Extract the [x, y] coordinate from the center of the cell holding the provided text.  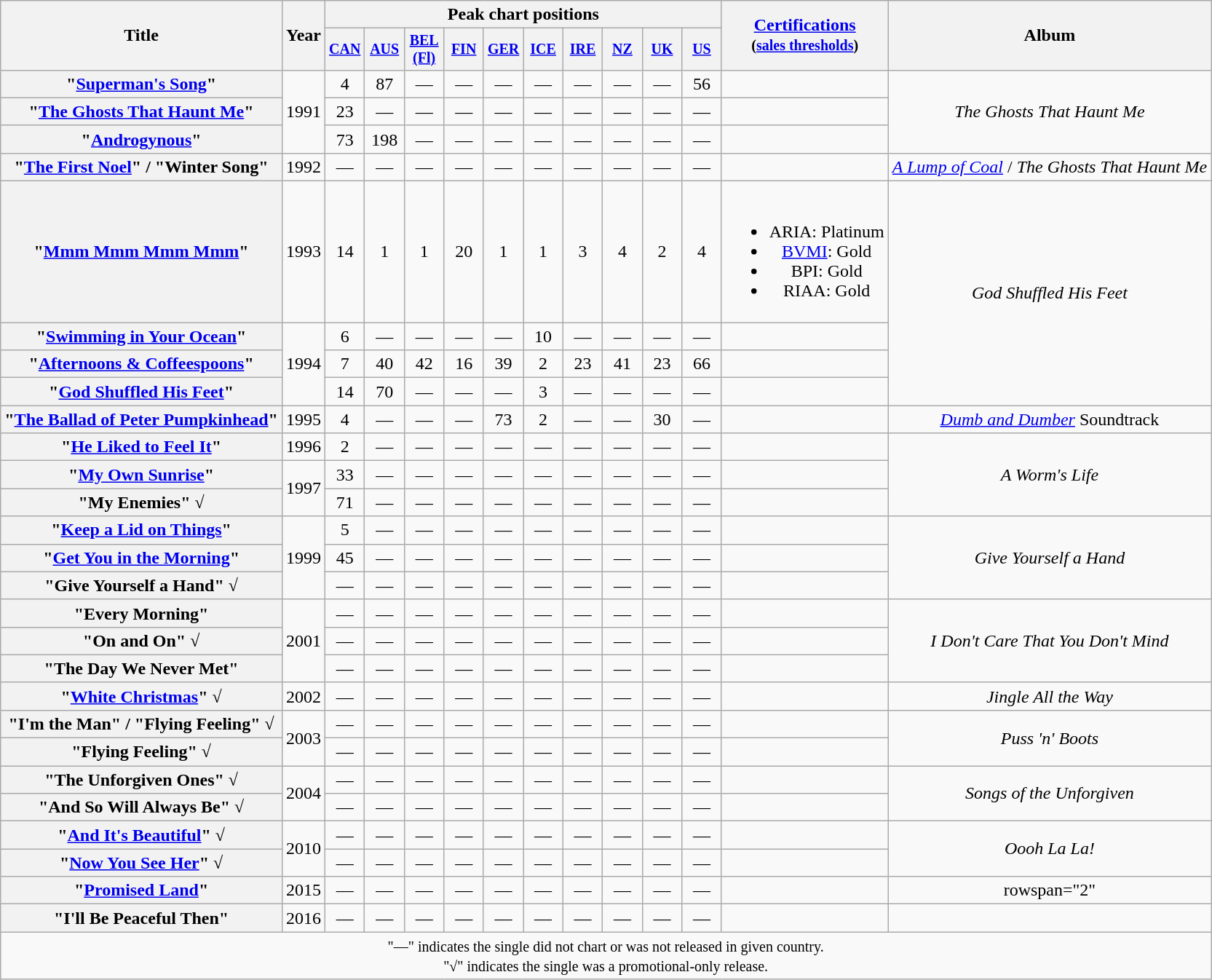
1996 [303, 447]
GER [503, 50]
"And It's Beautiful" √ [141, 835]
rowspan="2" [1050, 890]
7 [344, 364]
"The Day We Never Met" [141, 668]
1999 [303, 558]
A Lump of Coal / The Ghosts That Haunt Me [1050, 167]
40 [384, 364]
CAN [344, 50]
1995 [303, 419]
ICE [543, 50]
Album [1050, 36]
198 [384, 139]
87 [384, 84]
2004 [303, 794]
1992 [303, 167]
"Now You See Her" √ [141, 863]
"And So Will Always Be" √ [141, 807]
56 [702, 84]
The Ghosts That Haunt Me [1050, 111]
ARIA: PlatinumBVMI: GoldBPI: GoldRIAA: Gold [805, 252]
"White Christmas" √ [141, 696]
"The Ballad of Peter Pumpkinhead" [141, 419]
2010 [303, 849]
41 [622, 364]
Oooh La La! [1050, 849]
Songs of the Unforgiven [1050, 794]
NZ [622, 50]
BEL(Fl) [424, 50]
Give Yourself a Hand [1050, 558]
FIN [464, 50]
2015 [303, 890]
42 [424, 364]
IRE [582, 50]
20 [464, 252]
Jingle All the Way [1050, 696]
Title [141, 36]
"—" indicates the single did not chart or was not released in given country."√" indicates the single was a promotional-only release. [606, 955]
66 [702, 364]
God Shuffled His Feet [1050, 293]
"God Shuffled His Feet" [141, 392]
"Get You in the Morning" [141, 558]
"Androgynous" [141, 139]
70 [384, 392]
"On and On" √ [141, 641]
71 [344, 502]
A Worm's Life [1050, 475]
UK [662, 50]
2003 [303, 738]
"Keep a Lid on Things" [141, 530]
16 [464, 364]
Year [303, 36]
Certifications(sales thresholds) [805, 36]
"He Liked to Feel It" [141, 447]
"My Enemies" √ [141, 502]
"Superman's Song" [141, 84]
5 [344, 530]
1991 [303, 111]
2002 [303, 696]
"Promised Land" [141, 890]
"My Own Sunrise" [141, 475]
1997 [303, 489]
I Don't Care That You Don't Mind [1050, 641]
AUS [384, 50]
Peak chart positions [523, 15]
"Flying Feeling" √ [141, 752]
"Swimming in Your Ocean" [141, 336]
6 [344, 336]
"Afternoons & Coffeespoons" [141, 364]
45 [344, 558]
Dumb and Dumber Soundtrack [1050, 419]
"The Ghosts That Haunt Me" [141, 111]
"Every Morning" [141, 613]
30 [662, 419]
US [702, 50]
"I'm the Man" / "Flying Feeling" √ [141, 724]
1993 [303, 252]
10 [543, 336]
2016 [303, 918]
"Mmm Mmm Mmm Mmm" [141, 252]
39 [503, 364]
"The First Noel" / "Winter Song" [141, 167]
"The Unforgiven Ones" √ [141, 780]
2001 [303, 641]
Puss 'n' Boots [1050, 738]
"I'll Be Peaceful Then" [141, 918]
"Give Yourself a Hand" √ [141, 585]
33 [344, 475]
1994 [303, 364]
